Pinpoint the cell where the given text exists, returning its (x, y) midpoint coordinate. 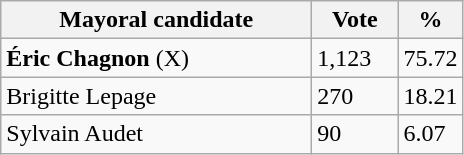
270 (355, 96)
90 (355, 134)
% (430, 20)
Mayoral candidate (156, 20)
75.72 (430, 58)
Éric Chagnon (X) (156, 58)
1,123 (355, 58)
Brigitte Lepage (156, 96)
Vote (355, 20)
18.21 (430, 96)
Sylvain Audet (156, 134)
6.07 (430, 134)
